Scan for the cell matching the given text and deliver its [x, y] coordinate at center. 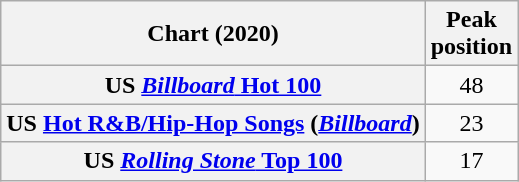
US Rolling Stone Top 100 [213, 161]
Chart (2020) [213, 34]
US Billboard Hot 100 [213, 85]
17 [471, 161]
US Hot R&B/Hip-Hop Songs (Billboard) [213, 123]
48 [471, 85]
23 [471, 123]
Peakposition [471, 34]
